Return the [X, Y] coordinate for the center point of the cell that contains the specified text.  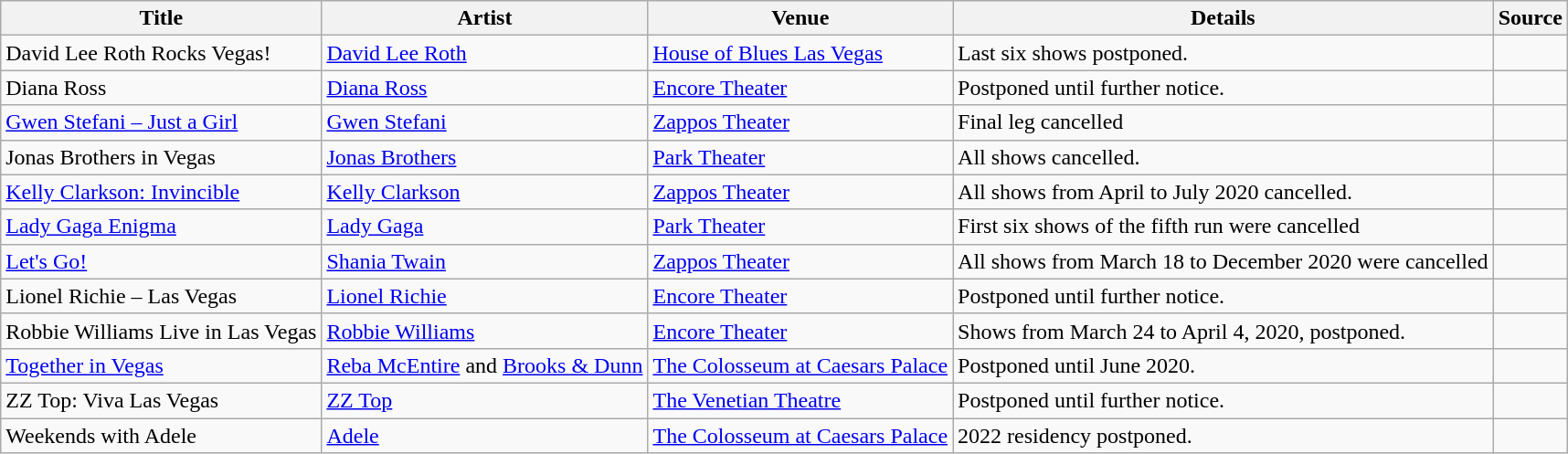
Adele [484, 436]
Together in Vegas [161, 365]
2022 residency postponed. [1224, 436]
All shows from April to July 2020 cancelled. [1224, 192]
Let's Go! [161, 261]
Robbie Williams [484, 331]
House of Blues Las Vegas [800, 53]
Shows from March 24 to April 4, 2020, postponed. [1224, 331]
Jonas Brothers [484, 157]
Venue [800, 18]
Postponed until June 2020. [1224, 365]
Robbie Williams Live in Las Vegas [161, 331]
ZZ Top: Viva Las Vegas [161, 400]
Lady Gaga Enigma [161, 227]
Last six shows postponed. [1224, 53]
David Lee Roth Rocks Vegas! [161, 53]
All shows cancelled. [1224, 157]
First six shows of the fifth run were cancelled [1224, 227]
Source [1530, 18]
Lady Gaga [484, 227]
ZZ Top [484, 400]
Lionel Richie – Las Vegas [161, 296]
The Venetian Theatre [800, 400]
David Lee Roth [484, 53]
All shows from March 18 to December 2020 were cancelled [1224, 261]
Title [161, 18]
Reba McEntire and Brooks & Dunn [484, 365]
Gwen Stefani [484, 122]
Shania Twain [484, 261]
Kelly Clarkson [484, 192]
Gwen Stefani – Just a Girl [161, 122]
Jonas Brothers in Vegas [161, 157]
Lionel Richie [484, 296]
Kelly Clarkson: Invincible [161, 192]
Artist [484, 18]
Weekends with Adele [161, 436]
Final leg cancelled [1224, 122]
Details [1224, 18]
